Return [X, Y] of the center of cell containing provided text 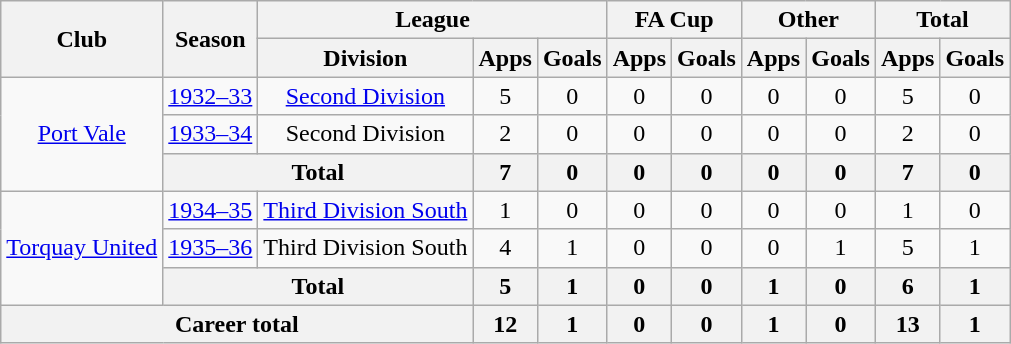
Other [808, 20]
13 [907, 324]
6 [907, 286]
1934–35 [210, 210]
Career total [237, 324]
League [432, 20]
4 [505, 248]
Season [210, 39]
Port Vale [82, 134]
1935–36 [210, 248]
FA Cup [674, 20]
Division [366, 58]
1932–33 [210, 96]
12 [505, 324]
1933–34 [210, 134]
Torquay United [82, 248]
Club [82, 39]
